Scan for the cell matching the given text and deliver its (X, Y) coordinate at center. 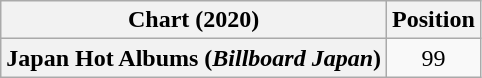
Japan Hot Albums (Billboard Japan) (194, 58)
Chart (2020) (194, 20)
99 (434, 58)
Position (434, 20)
